Search for the cell housing the specified text and yield its (x, y) center coordinate. 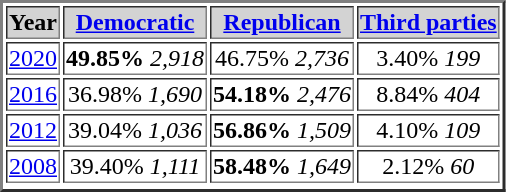
8.84% 404 (428, 94)
4.10% 109 (428, 130)
Year (33, 22)
36.98% 1,690 (135, 94)
3.40% 199 (428, 58)
2.12% 60 (428, 166)
2016 (33, 94)
Third parties (428, 22)
49.85% 2,918 (135, 58)
2008 (33, 166)
39.04% 1,036 (135, 130)
58.48% 1,649 (282, 166)
Republican (282, 22)
39.40% 1,111 (135, 166)
2012 (33, 130)
46.75% 2,736 (282, 58)
Democratic (135, 22)
2020 (33, 58)
56.86% 1,509 (282, 130)
54.18% 2,476 (282, 94)
